From the cell containing the given text, extract its center point as [X, Y] coordinate. 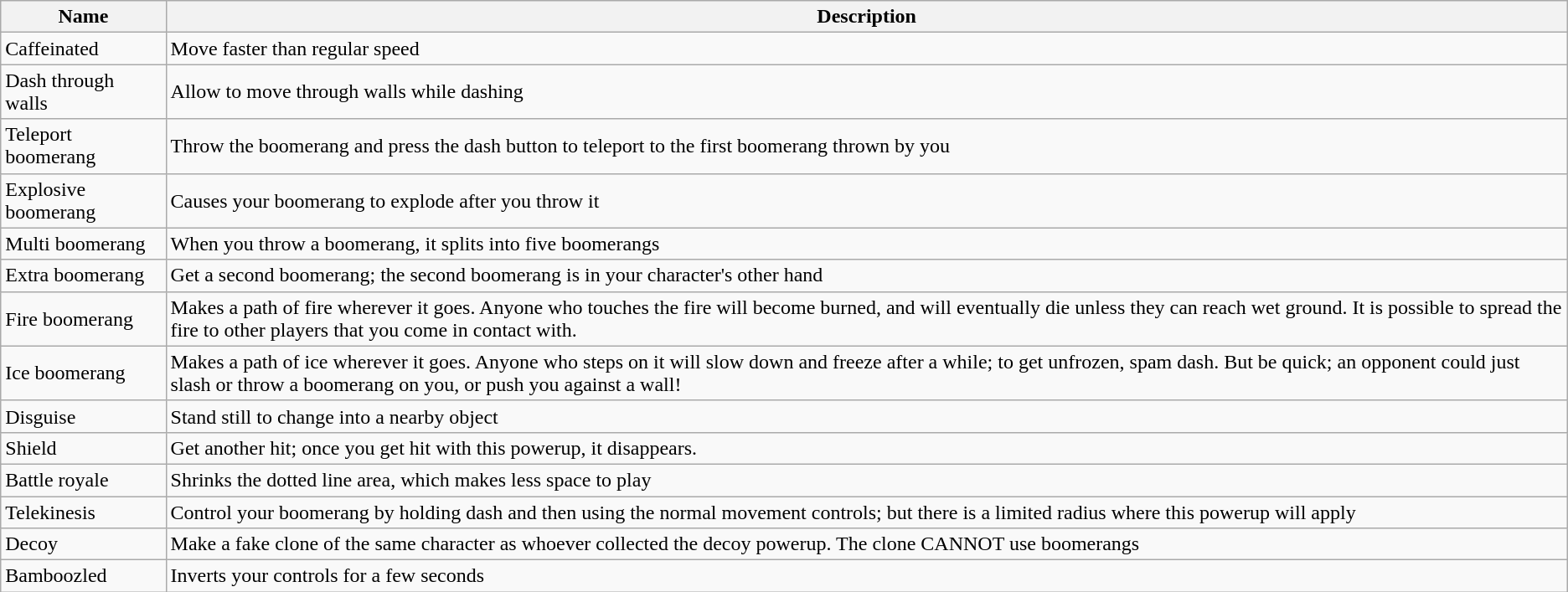
Shield [84, 448]
Dash through walls [84, 92]
Explosive boomerang [84, 201]
Teleport boomerang [84, 146]
When you throw a boomerang, it splits into five boomerangs [866, 244]
Get another hit; once you get hit with this powerup, it disappears. [866, 448]
Shrinks the dotted line area, which makes less space to play [866, 480]
Inverts your controls for a few seconds [866, 576]
Caffeinated [84, 49]
Disguise [84, 416]
Description [866, 17]
Decoy [84, 544]
Causes your boomerang to explode after you throw it [866, 201]
Name [84, 17]
Bamboozled [84, 576]
Ice boomerang [84, 373]
Fire boomerang [84, 318]
Allow to move through walls while dashing [866, 92]
Control your boomerang by holding dash and then using the normal movement controls; but there is a limited radius where this powerup will apply [866, 512]
Battle royale [84, 480]
Make a fake clone of the same character as whoever collected the decoy powerup. The clone CANNOT use boomerangs [866, 544]
Stand still to change into a nearby object [866, 416]
Telekinesis [84, 512]
Extra boomerang [84, 275]
Throw the boomerang and press the dash button to teleport to the first boomerang thrown by you [866, 146]
Move faster than regular speed [866, 49]
Get a second boomerang; the second boomerang is in your character's other hand [866, 275]
Multi boomerang [84, 244]
